Output the [x, y] coordinate of the center of the cell containing the given text.  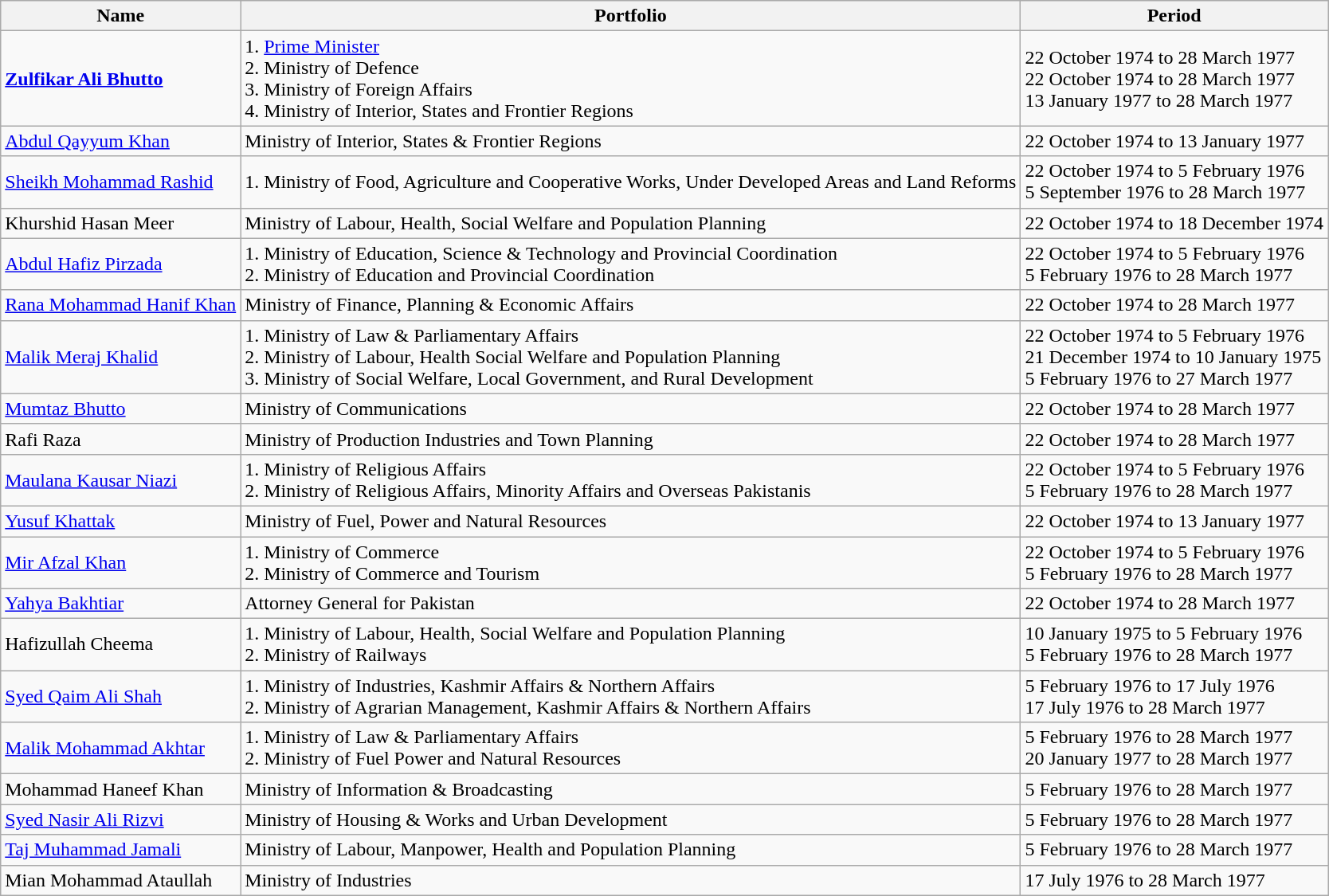
Mohammad Haneef Khan [121, 789]
1. Prime Minister2. Ministry of Defence 3. Ministry of Foreign Affairs 4. Ministry of Interior, States and Frontier Regions [631, 78]
1. Ministry of Industries, Kashmir Affairs & Northern Affairs 2. Ministry of Agrarian Management, Kashmir Affairs & Northern Affairs [631, 696]
22 October 1974 to 5 February 1976 21 December 1974 to 10 January 1975 5 February 1976 to 27 March 1977 [1174, 357]
Yusuf Khattak [121, 521]
Hafizullah Cheema [121, 645]
5 February 1976 to 28 March 1977 20 January 1977 to 28 March 1977 [1174, 749]
Mumtaz Bhutto [121, 409]
1. Ministry of Education, Science & Technology and Provincial Coordination 2. Ministry of Education and Provincial Coordination [631, 264]
Ministry of Information & Broadcasting [631, 789]
Rafi Raza [121, 439]
1. Ministry of Commerce 2. Ministry of Commerce and Tourism [631, 562]
Ministry of Labour, Manpower, Health and Population Planning [631, 850]
Zulfikar Ali Bhutto [121, 78]
1. Ministry of Religious Affairs 2. Ministry of Religious Affairs, Minority Affairs and Overseas Pakistanis [631, 479]
5 February 1976 to 17 July 1976 17 July 1976 to 28 March 1977 [1174, 696]
Khurshid Hasan Meer [121, 223]
Yahya Bakhtiar [121, 604]
Abdul Qayyum Khan [121, 141]
Mir Afzal Khan [121, 562]
Ministry of Finance, Planning & Economic Affairs [631, 305]
Rana Mohammad Hanif Khan [121, 305]
Syed Qaim Ali Shah [121, 696]
Ministry of Communications [631, 409]
1. Ministry of Labour, Health, Social Welfare and Population Planning 2. Ministry of Railways [631, 645]
22 October 1974 to 28 March 1977 22 October 1974 to 28 March 1977 13 January 1977 to 28 March 1977 [1174, 78]
Attorney General for Pakistan [631, 604]
Ministry of Labour, Health, Social Welfare and Population Planning [631, 223]
Ministry of Interior, States & Frontier Regions [631, 141]
22 October 1974 to 18 December 1974 [1174, 223]
Malik Mohammad Akhtar [121, 749]
Taj Muhammad Jamali [121, 850]
1. Ministry of Law & Parliamentary Affairs 2. Ministry of Fuel Power and Natural Resources [631, 749]
Portfolio [631, 16]
Ministry of Industries [631, 880]
Malik Meraj Khalid [121, 357]
1. Ministry of Food, Agriculture and Cooperative Works, Under Developed Areas and Land Reforms [631, 182]
Ministry of Production Industries and Town Planning [631, 439]
Mian Mohammad Ataullah [121, 880]
22 October 1974 to 5 February 1976 5 September 1976 to 28 March 1977 [1174, 182]
Sheikh Mohammad Rashid [121, 182]
Ministry of Fuel, Power and Natural Resources [631, 521]
10 January 1975 to 5 February 1976 5 February 1976 to 28 March 1977 [1174, 645]
Syed Nasir Ali Rizvi [121, 820]
Maulana Kausar Niazi [121, 479]
Abdul Hafiz Pirzada [121, 264]
Ministry of Housing & Works and Urban Development [631, 820]
Name [121, 16]
Period [1174, 16]
17 July 1976 to 28 March 1977 [1174, 880]
